Locate the cell with the specified text and output its [x, y] center coordinate. 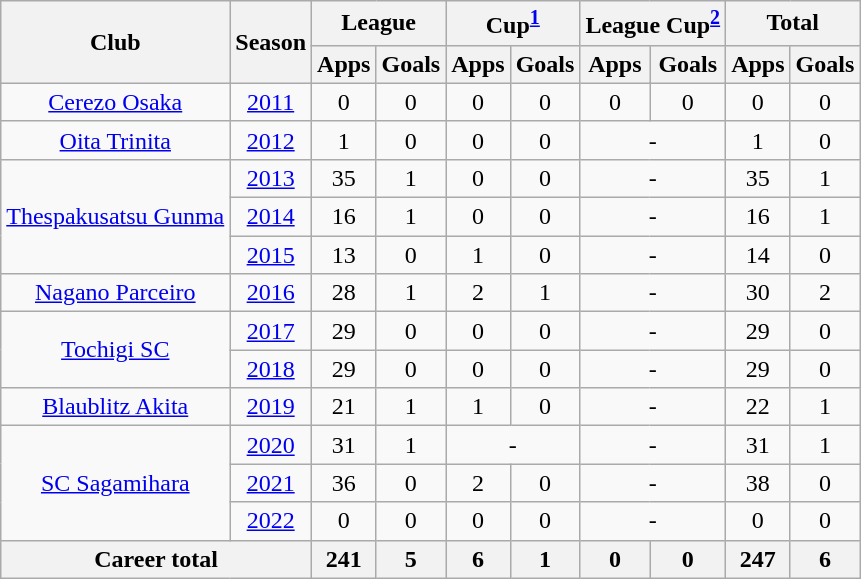
2013 [271, 178]
28 [344, 293]
Cup1 [513, 24]
Cerezo Osaka [116, 102]
League [379, 24]
2020 [271, 445]
38 [758, 483]
22 [758, 407]
Blaublitz Akita [116, 407]
13 [344, 255]
2019 [271, 407]
Tochigi SC [116, 350]
30 [758, 293]
Career total [156, 559]
247 [758, 559]
Oita Trinita [116, 140]
2017 [271, 331]
Season [271, 42]
36 [344, 483]
2012 [271, 140]
2014 [271, 217]
5 [411, 559]
2016 [271, 293]
14 [758, 255]
2011 [271, 102]
2021 [271, 483]
2015 [271, 255]
Club [116, 42]
Thespakusatsu Gunma [116, 216]
21 [344, 407]
Total [793, 24]
Nagano Parceiro [116, 293]
League Cup2 [653, 24]
2018 [271, 369]
2022 [271, 521]
SC Sagamihara [116, 483]
241 [344, 559]
